Identify which cell holds the provided text, then report its [X, Y] central coordinate. 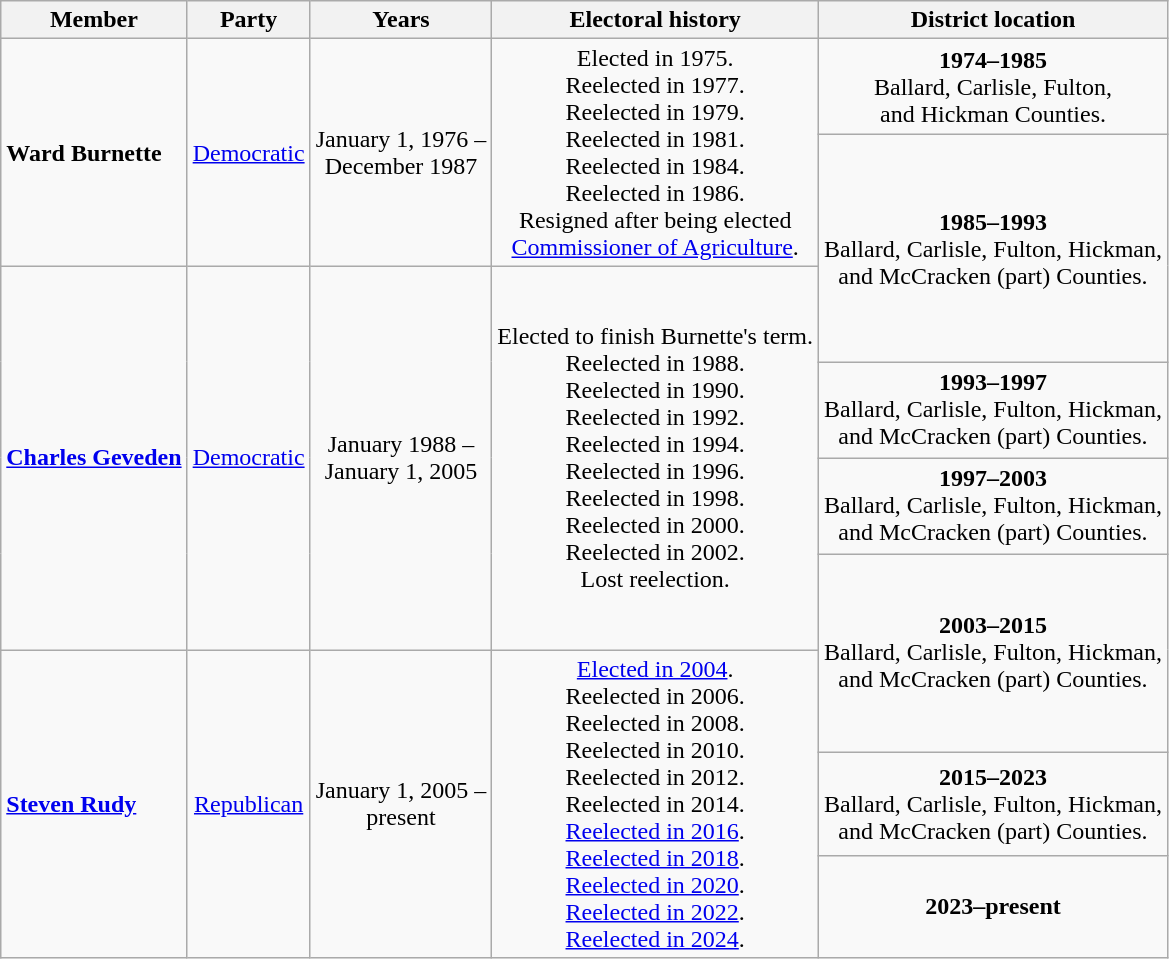
1985–1993Ballard, Carlisle, Fulton, Hickman,and McCracken (part) Counties. [992, 248]
Electoral history [656, 20]
Ward Burnette [94, 152]
Republican [248, 804]
2023–present [992, 906]
1997–2003Ballard, Carlisle, Fulton, Hickman,and McCracken (part) Counties. [992, 506]
Years [401, 20]
Member [94, 20]
January 1, 1976 –December 1987 [401, 152]
Steven Rudy [94, 804]
1993–1997Ballard, Carlisle, Fulton, Hickman,and McCracken (part) Counties. [992, 410]
District location [992, 20]
Party [248, 20]
2003–2015Ballard, Carlisle, Fulton, Hickman,and McCracken (part) Counties. [992, 654]
2015–2023Ballard, Carlisle, Fulton, Hickman,and McCracken (part) Counties. [992, 804]
1974–1985Ballard, Carlisle, Fulton,and Hickman Counties. [992, 87]
January 1, 2005 –present [401, 804]
January 1988 –January 1, 2005 [401, 458]
Charles Geveden [94, 458]
